From the cell containing the given text, extract its center point as (x, y) coordinate. 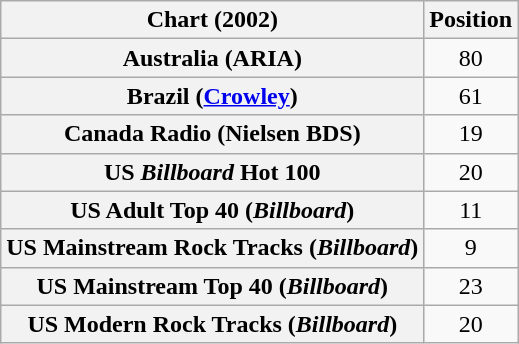
80 (471, 58)
US Mainstream Rock Tracks (Billboard) (212, 248)
US Billboard Hot 100 (212, 172)
Position (471, 20)
US Modern Rock Tracks (Billboard) (212, 324)
11 (471, 210)
US Adult Top 40 (Billboard) (212, 210)
19 (471, 134)
US Mainstream Top 40 (Billboard) (212, 286)
Brazil (Crowley) (212, 96)
Canada Radio (Nielsen BDS) (212, 134)
Chart (2002) (212, 20)
61 (471, 96)
Australia (ARIA) (212, 58)
23 (471, 286)
9 (471, 248)
